Determine the [X, Y] coordinate at the center of the cell enclosing the given text.  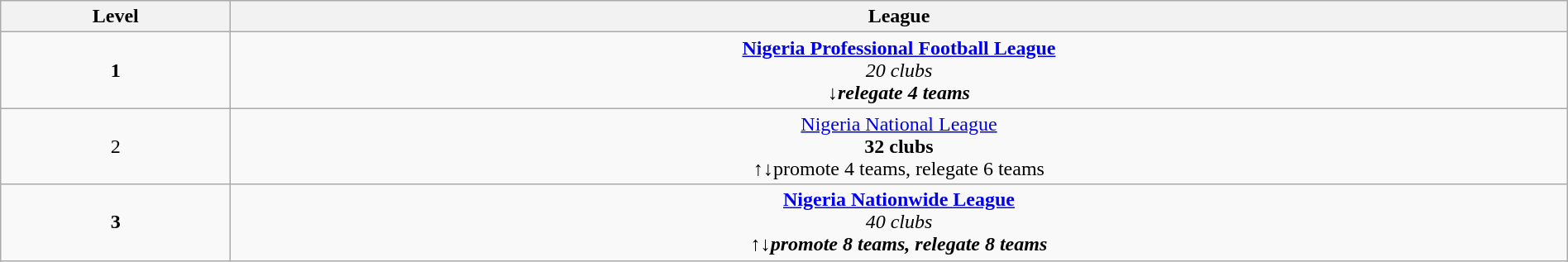
2 [116, 146]
League [900, 17]
3 [116, 222]
Nigeria National League 32 clubs↑↓promote 4 teams, relegate 6 teams [900, 146]
1 [116, 70]
Nigeria Professional Football League 20 clubs↓relegate 4 teams [900, 70]
Nigeria Nationwide League 40 clubs↑↓promote 8 teams, relegate 8 teams [900, 222]
Level [116, 17]
